Scan for the cell matching the given text and deliver its [x, y] coordinate at center. 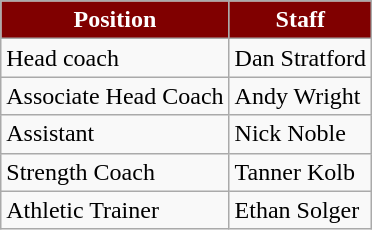
Athletic Trainer [115, 210]
Assistant [115, 134]
Andy Wright [300, 96]
Position [115, 20]
Nick Noble [300, 134]
Associate Head Coach [115, 96]
Tanner Kolb [300, 172]
Strength Coach [115, 172]
Ethan Solger [300, 210]
Head coach [115, 58]
Dan Stratford [300, 58]
Staff [300, 20]
